Determine the (x, y) coordinate at the center of the cell enclosing the given text.  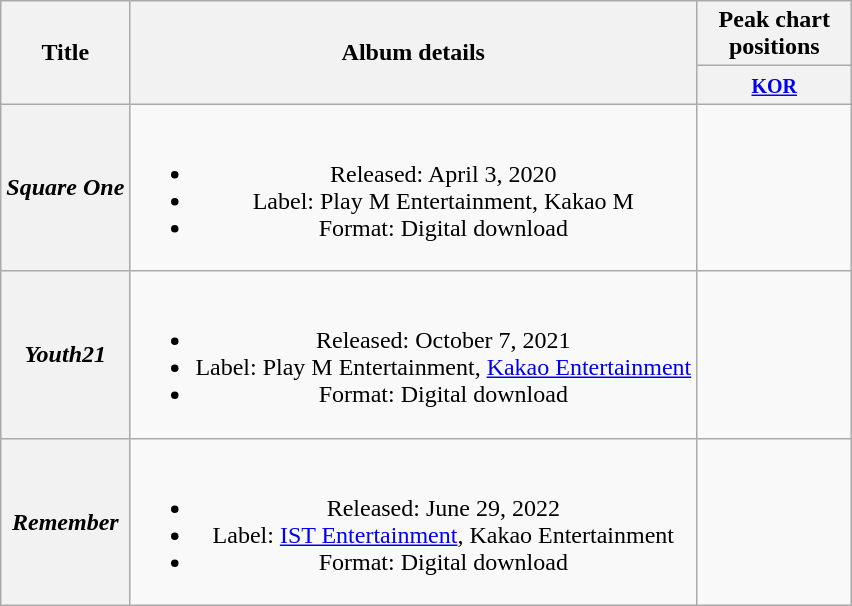
Youth21 (66, 354)
Peak chart positions (774, 34)
KOR (774, 85)
Album details (414, 52)
Square One (66, 188)
Remember (66, 522)
Released: June 29, 2022Label: IST Entertainment, Kakao EntertainmentFormat: Digital download (414, 522)
Title (66, 52)
Released: April 3, 2020Label: Play M Entertainment, Kakao MFormat: Digital download (414, 188)
Released: October 7, 2021Label: Play M Entertainment, Kakao EntertainmentFormat: Digital download (414, 354)
